Return (x, y) of the center of cell containing provided text 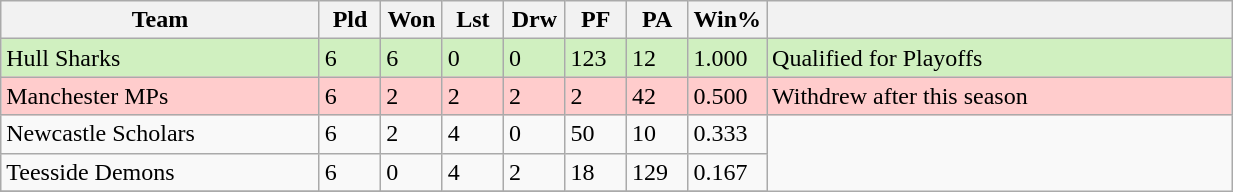
1.000 (728, 58)
0.500 (728, 96)
Withdrew after this season (1000, 96)
50 (596, 134)
10 (656, 134)
Teesside Demons (160, 172)
Qualified for Playoffs (1000, 58)
123 (596, 58)
Manchester MPs (160, 96)
PA (656, 20)
Lst (472, 20)
Newcastle Scholars (160, 134)
Hull Sharks (160, 58)
0.333 (728, 134)
Win% (728, 20)
12 (656, 58)
Pld (350, 20)
Team (160, 20)
42 (656, 96)
Drw (534, 20)
18 (596, 172)
129 (656, 172)
0.167 (728, 172)
PF (596, 20)
Won (412, 20)
